Detect which cell encompasses the target text, then output its (x, y) center coordinate. 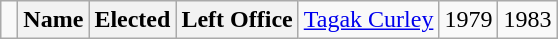
Left Office (237, 20)
Name (54, 20)
1979 (468, 20)
Tagak Curley (368, 20)
Elected (132, 20)
1983 (528, 20)
